Return [x, y] of the center of cell containing provided text 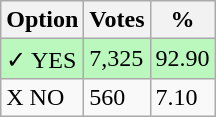
92.90 [182, 59]
X NO [42, 97]
% [182, 20]
7.10 [182, 97]
560 [117, 97]
Option [42, 20]
7,325 [117, 59]
Votes [117, 20]
✓ YES [42, 59]
